Search for the cell housing the specified text and yield its (X, Y) center coordinate. 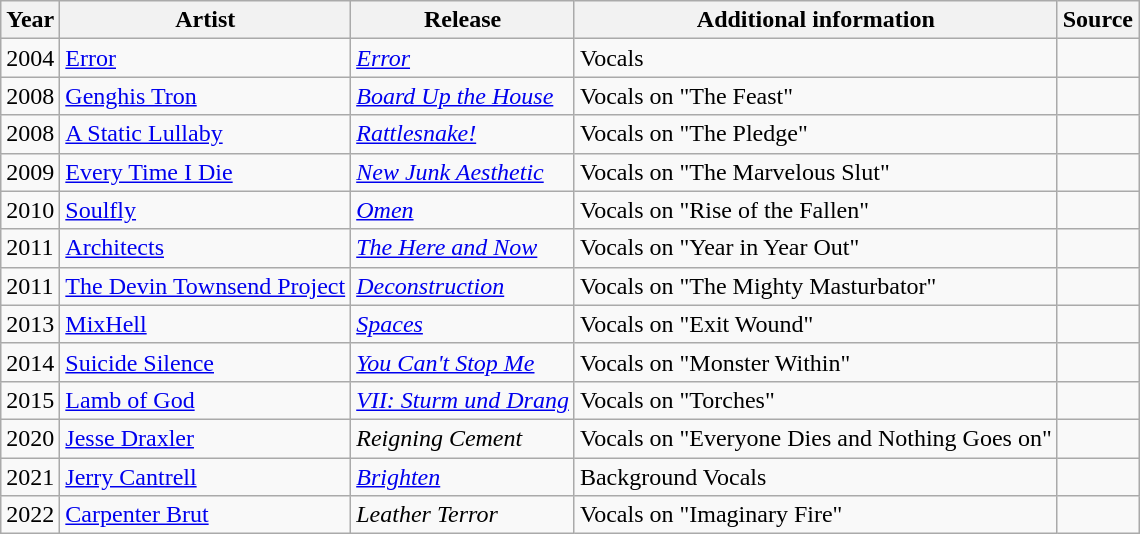
Omen (463, 210)
Every Time I Die (206, 172)
Vocals on "Exit Wound" (816, 324)
Artist (206, 20)
Vocals on "Everyone Dies and Nothing Goes on" (816, 438)
Brighten (463, 477)
Source (1098, 20)
Reigning Cement (463, 438)
You Can't Stop Me (463, 362)
Jesse Draxler (206, 438)
Deconstruction (463, 286)
MixHell (206, 324)
Vocals on "Imaginary Fire" (816, 515)
Release (463, 20)
Vocals on "The Mighty Masturbator" (816, 286)
Vocals on "The Pledge" (816, 134)
2009 (30, 172)
Vocals on "Rise of the Fallen" (816, 210)
Jerry Cantrell (206, 477)
2004 (30, 58)
Leather Terror (463, 515)
Lamb of God (206, 400)
2010 (30, 210)
2014 (30, 362)
Year (30, 20)
Vocals (816, 58)
VII: Sturm und Drang (463, 400)
The Here and Now (463, 248)
Vocals on "The Feast" (816, 96)
Genghis Tron (206, 96)
The Devin Townsend Project (206, 286)
2013 (30, 324)
Additional information (816, 20)
Architects (206, 248)
Suicide Silence (206, 362)
2022 (30, 515)
Vocals on "Torches" (816, 400)
2020 (30, 438)
Soulfly (206, 210)
Background Vocals (816, 477)
Vocals on "Year in Year Out" (816, 248)
2021 (30, 477)
Board Up the House (463, 96)
Spaces (463, 324)
Vocals on "Monster Within" (816, 362)
Carpenter Brut (206, 515)
A Static Lullaby (206, 134)
2015 (30, 400)
Rattlesnake! (463, 134)
New Junk Aesthetic (463, 172)
Vocals on "The Marvelous Slut" (816, 172)
